Determine the (X, Y) coordinate at the center of the cell enclosing the given text.  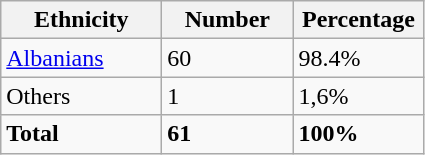
Percentage (358, 20)
61 (228, 134)
98.4% (358, 58)
100% (358, 134)
Total (82, 134)
Ethnicity (82, 20)
1,6% (358, 96)
Albanians (82, 58)
60 (228, 58)
Number (228, 20)
1 (228, 96)
Others (82, 96)
